Extract the [x, y] coordinate from the center of the cell holding the provided text.  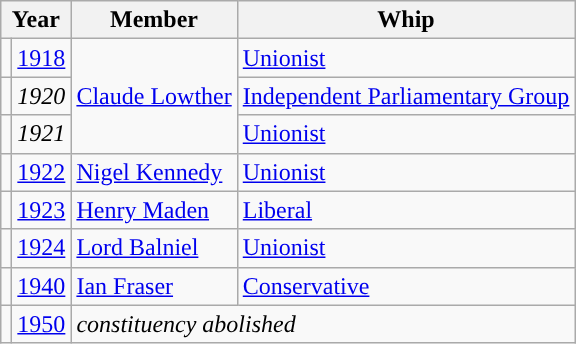
1923 [42, 210]
1924 [42, 248]
Whip [406, 20]
Conservative [406, 286]
1922 [42, 172]
1950 [42, 324]
Ian Fraser [154, 286]
Lord Balniel [154, 248]
1920 [42, 96]
Liberal [406, 210]
Independent Parliamentary Group [406, 96]
1940 [42, 286]
Year [36, 20]
Henry Maden [154, 210]
Nigel Kennedy [154, 172]
Member [154, 20]
Claude Lowther [154, 96]
constituency abolished [323, 324]
1918 [42, 58]
1921 [42, 134]
